Output the [X, Y] coordinate of the center of the cell containing the given text.  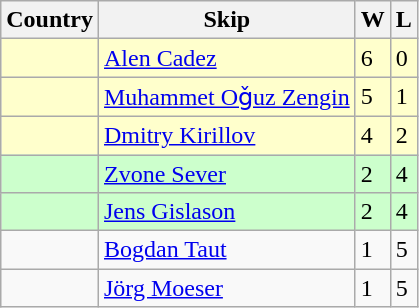
Country [50, 20]
Dmitry Kirillov [226, 135]
0 [404, 58]
Alen Cadez [226, 58]
W [372, 20]
6 [372, 58]
Bogdan Taut [226, 250]
Jörg Moeser [226, 288]
Muhammet Oǧuz Zengin [226, 97]
Zvone Sever [226, 173]
L [404, 20]
Jens Gislason [226, 212]
Skip [226, 20]
